Find where the given text appears and provide that cell's center as (x, y) coordinate. 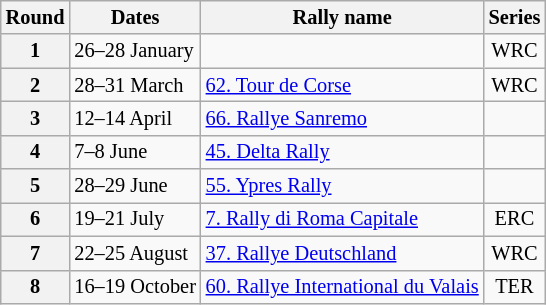
60. Rallye International du Valais (342, 287)
45. Delta Rally (342, 152)
ERC (515, 219)
3 (36, 118)
7–8 June (134, 152)
6 (36, 219)
28–29 June (134, 186)
37. Rallye Deutschland (342, 253)
26–28 January (134, 51)
66. Rallye Sanremo (342, 118)
Dates (134, 17)
55. Ypres Rally (342, 186)
22–25 August (134, 253)
7 (36, 253)
Rally name (342, 17)
4 (36, 152)
TER (515, 287)
62. Tour de Corse (342, 85)
16–19 October (134, 287)
1 (36, 51)
8 (36, 287)
7. Rally di Roma Capitale (342, 219)
2 (36, 85)
Round (36, 17)
5 (36, 186)
12–14 April (134, 118)
Series (515, 17)
28–31 March (134, 85)
19–21 July (134, 219)
